Identify which cell holds the provided text, then report its [X, Y] central coordinate. 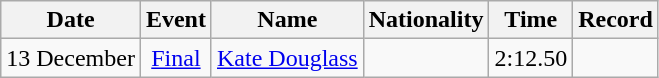
13 December [71, 58]
Event [176, 20]
Date [71, 20]
2:12.50 [531, 58]
Nationality [426, 20]
Final [176, 58]
Name [287, 20]
Record [616, 20]
Kate Douglass [287, 58]
Time [531, 20]
